Locate the cell with the specified text and output its (x, y) center coordinate. 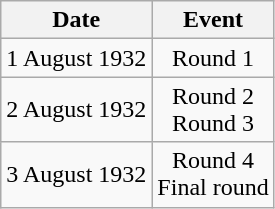
3 August 1932 (76, 174)
Round 2Round 3 (213, 110)
Round 4Final round (213, 174)
Date (76, 20)
Round 1 (213, 58)
1 August 1932 (76, 58)
Event (213, 20)
2 August 1932 (76, 110)
